Locate the cell with the specified text and output its (x, y) center coordinate. 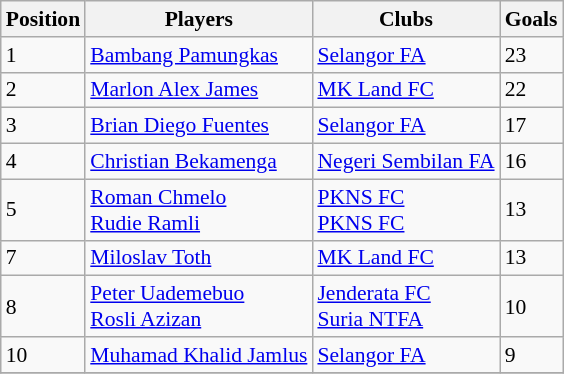
5 (43, 210)
3 (43, 126)
1 (43, 55)
Peter Uademebuo Rosli Azizan (198, 306)
Muhamad Khalid Jamlus (198, 355)
Christian Bekamenga (198, 162)
2 (43, 90)
Clubs (406, 19)
16 (532, 162)
7 (43, 258)
Miloslav Toth (198, 258)
23 (532, 55)
Players (198, 19)
Jenderata FC Suria NTFA (406, 306)
22 (532, 90)
PKNS FC PKNS FC (406, 210)
Negeri Sembilan FA (406, 162)
4 (43, 162)
9 (532, 355)
Marlon Alex James (198, 90)
Bambang Pamungkas (198, 55)
17 (532, 126)
Goals (532, 19)
8 (43, 306)
Roman Chmelo Rudie Ramli (198, 210)
Position (43, 19)
Brian Diego Fuentes (198, 126)
